Pinpoint the cell where the given text exists, returning its (X, Y) midpoint coordinate. 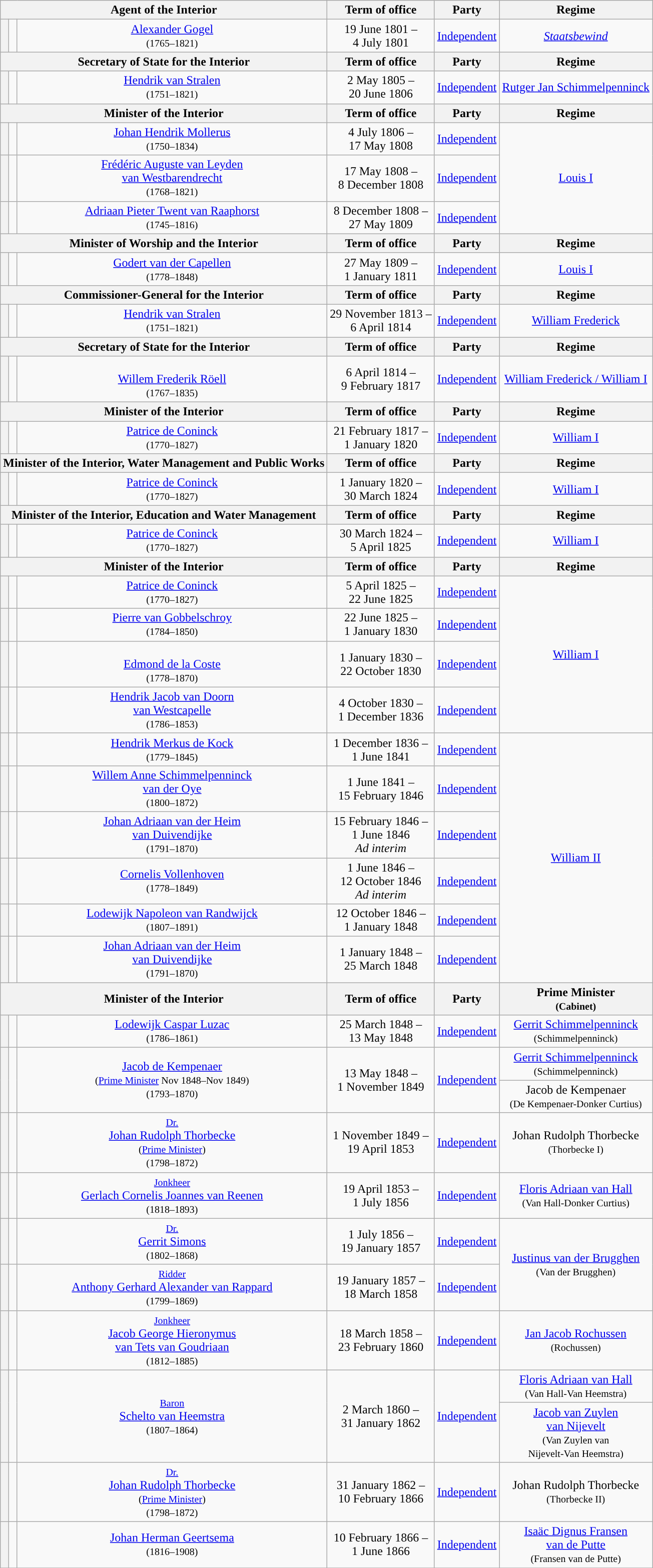
1 January 1848 – 25 March 1848 (381, 960)
27 May 1809 – 1 January 1811 (381, 269)
1 December 1836 – 1 June 1841 (381, 749)
Commissioner-General for the Interior (164, 295)
Johan Rudolph Thorbecke (Thorbecke II) (576, 1492)
2 March 1860 – 31 January 1862 (381, 1416)
15 February 1846 – 1 June 1846 Ad interim (381, 835)
1 July 1856 – 19 January 1857 (381, 1241)
13 May 1848 – 1 November 1849 (381, 1080)
19 April 1853 – 1 July 1856 (381, 1195)
Johan Hendrik Mollerus (1750–1834) (172, 139)
Adriaan Pieter Twent van Raaphorst (1745–1816) (172, 217)
Ridder Anthony Gerhard Alexander van Rappard (1799–1869) (172, 1287)
17 May 1808 – 8 December 1808 (381, 178)
1 June 1846 – 12 October 1846 Ad interim (381, 881)
Hendrik Jacob van Doorn van Westcapelle (1786–1853) (172, 710)
19 June 1801 – 4 July 1801 (381, 36)
Pierre van Gobbelschroy (1784–1850) (172, 624)
William Frederick (576, 320)
12 October 1846 – 1 January 1848 (381, 921)
Johan Herman Geertsema (1816–1908) (172, 1544)
Prime Minister (Cabinet) (576, 999)
William II (576, 858)
21 February 1817 – 1 January 1820 (381, 437)
6 April 1814 – 9 February 1817 (381, 379)
18 March 1858 – 23 February 1860 (381, 1340)
Baron Schelto van Heemstra (1807–1864) (172, 1416)
2 May 1805 – 20 June 1806 (381, 87)
Lodewijk Caspar Luzac (1786–1861) (172, 1032)
1 June 1841 – 15 February 1846 (381, 789)
Floris Adriaan van Hall (Van Hall-Van Heemstra) (576, 1386)
Frédéric Auguste van Leyden van Westbarendrecht (1768–1821) (172, 178)
Justinus van der Brugghen (Van der Brugghen) (576, 1264)
William Frederick / William I (576, 379)
Jacob de Kempenaer (Prime Minister Nov 1848–Nov 1849) (1793–1870) (172, 1080)
Staatsbewind (576, 36)
Hendrik Merkus de Kock (1779–1845) (172, 749)
Cornelis Vollenhoven (1778–1849) (172, 881)
Alexander Gogel (1765–1821) (172, 36)
Jonkheer Gerlach Cornelis Joannes van Reenen (1818–1893) (172, 1195)
Minister of Worship and the Interior (164, 243)
Isaäc Dignus Fransen van de Putte (Fransen van de Putte) (576, 1544)
22 June 1825 – 1 January 1830 (381, 624)
Edmond de la Coste (1778–1870) (172, 664)
10 February 1866 – 1 June 1866 (381, 1544)
25 March 1848 – 13 May 1848 (381, 1032)
19 January 1857 – 18 March 1858 (381, 1287)
Willem Anne Schimmelpenninck van der Oye (1800–1872) (172, 789)
Lodewijk Napoleon van Randwijck (1807–1891) (172, 921)
Jonkheer Jacob George Hieronymus van Tets van Goudriaan (1812–1885) (172, 1340)
1 January 1820 – 30 March 1824 (381, 489)
29 November 1813 – 6 April 1814 (381, 320)
30 March 1824 – 5 April 1825 (381, 540)
4 October 1830 – 1 December 1836 (381, 710)
Jacob van Zuylen van Nijevelt (Van Zuylen van Nijevelt-Van Heemstra) (576, 1432)
Minister of the Interior, Water Management and Public Works (164, 463)
Jan Jacob Rochussen (Rochussen) (576, 1340)
Floris Adriaan van Hall (Van Hall-Donker Curtius) (576, 1195)
Minister of the Interior, Education and Water Management (164, 515)
5 April 1825 – 22 June 1825 (381, 592)
8 December 1808 – 27 May 1809 (381, 217)
31 January 1862 – 10 February 1866 (381, 1492)
Dr. Gerrit Simons (1802–1868) (172, 1241)
Agent of the Interior (164, 10)
Jacob de Kempenaer (De Kempenaer-Donker Curtius) (576, 1097)
4 July 1806 – 17 May 1808 (381, 139)
Godert van der Capellen (1778–1848) (172, 269)
1 November 1849 – 19 April 1853 (381, 1143)
Willem Frederik Röell (1767–1835) (172, 379)
Johan Rudolph Thorbecke (Thorbecke I) (576, 1143)
Rutger Jan Schimmelpenninck (576, 87)
1 January 1830 – 22 October 1830 (381, 664)
